Provide the [X, Y] coordinate of the cell's center where the given text is located.  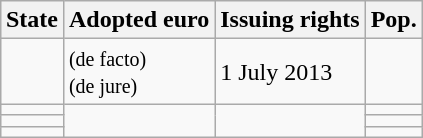
Issuing rights [290, 20]
Pop. [394, 20]
(de facto) (de jure) [138, 72]
State [32, 20]
1 July 2013 [290, 72]
Adopted euro [138, 20]
